Detect which cell encompasses the target text, then output its (x, y) center coordinate. 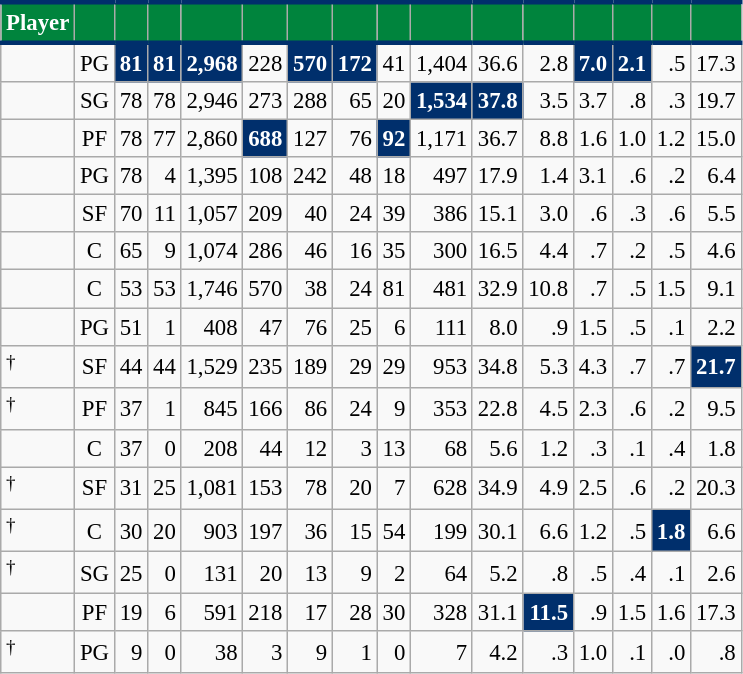
64 (442, 573)
17.9 (497, 176)
108 (266, 176)
300 (442, 251)
481 (442, 289)
4.9 (548, 488)
328 (442, 613)
166 (266, 408)
32.9 (497, 289)
172 (354, 62)
2.2 (716, 327)
20.3 (716, 488)
286 (266, 251)
1.4 (548, 176)
46 (310, 251)
3.5 (548, 101)
4.2 (497, 652)
4.5 (548, 408)
51 (130, 327)
30.1 (497, 530)
131 (212, 573)
86 (310, 408)
1,746 (212, 289)
47 (266, 327)
41 (394, 62)
34.9 (497, 488)
208 (212, 449)
22.8 (497, 408)
17 (310, 613)
12 (310, 449)
8.8 (548, 139)
1,057 (212, 214)
10.8 (548, 289)
11 (164, 214)
9.1 (716, 289)
4.3 (592, 366)
77 (164, 139)
845 (212, 408)
2.6 (716, 573)
2.5 (592, 488)
953 (442, 366)
7.0 (592, 62)
4 (164, 176)
1,534 (442, 101)
189 (310, 366)
1,404 (442, 62)
39 (394, 214)
408 (212, 327)
5.5 (716, 214)
235 (266, 366)
36.7 (497, 139)
70 (130, 214)
153 (266, 488)
15.0 (716, 139)
228 (266, 62)
1,081 (212, 488)
2.1 (632, 62)
5.3 (548, 366)
34.8 (497, 366)
48 (354, 176)
16.5 (497, 251)
9.5 (716, 408)
54 (394, 530)
3.7 (592, 101)
903 (212, 530)
19 (130, 613)
2,860 (212, 139)
15.1 (497, 214)
628 (442, 488)
31.1 (497, 613)
688 (266, 139)
31 (130, 488)
5.2 (497, 573)
2.3 (592, 408)
2 (394, 573)
1,074 (212, 251)
242 (310, 176)
111 (442, 327)
3.1 (592, 176)
6.4 (716, 176)
Player (38, 22)
28 (354, 613)
288 (310, 101)
2.8 (548, 62)
197 (266, 530)
218 (266, 613)
4.6 (716, 251)
16 (354, 251)
1,395 (212, 176)
68 (442, 449)
199 (442, 530)
.0 (672, 652)
2,946 (212, 101)
273 (266, 101)
1,171 (442, 139)
35 (394, 251)
37.8 (497, 101)
15 (354, 530)
353 (442, 408)
19.7 (716, 101)
3.0 (548, 214)
5.6 (497, 449)
21.7 (716, 366)
36 (310, 530)
36.6 (497, 62)
591 (212, 613)
18 (394, 176)
386 (442, 214)
92 (394, 139)
40 (310, 214)
127 (310, 139)
1,529 (212, 366)
8.0 (497, 327)
2,968 (212, 62)
11.5 (548, 613)
4.4 (548, 251)
497 (442, 176)
209 (266, 214)
